Scan for the cell matching the given text and deliver its [x, y] coordinate at center. 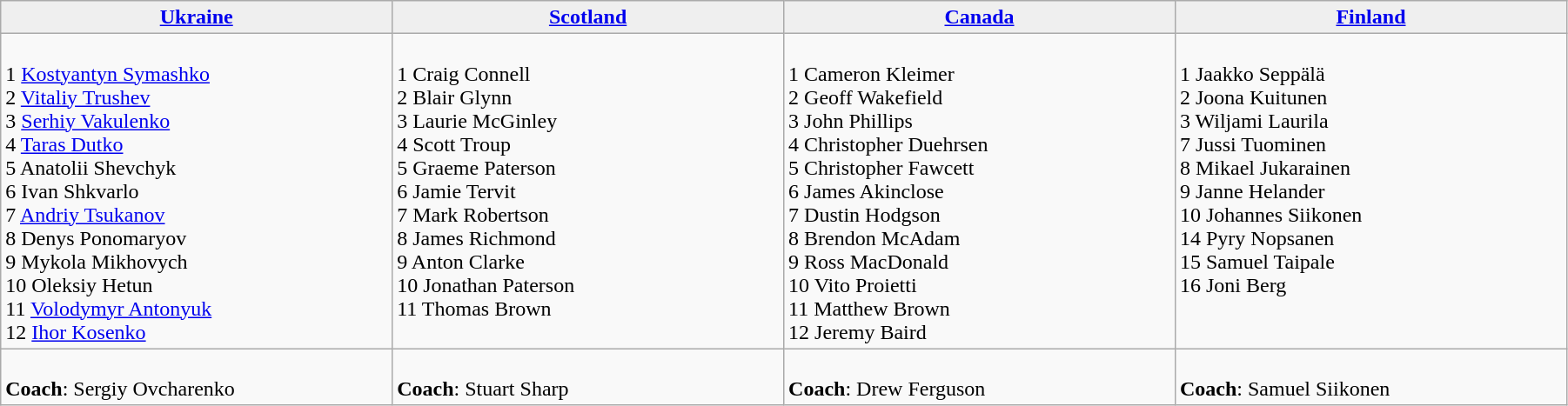
Coach: Sergiy Ovcharenko [197, 377]
Coach: Drew Ferguson [980, 377]
Scotland [588, 17]
Finland [1370, 17]
Coach: Stuart Sharp [588, 377]
Ukraine [197, 17]
Canada [980, 17]
Coach: Samuel Siikonen [1370, 377]
